Pinpoint the cell where the given text exists, returning its (X, Y) midpoint coordinate. 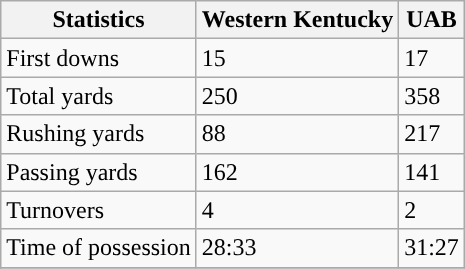
Statistics (99, 20)
250 (297, 96)
2 (432, 210)
Time of possession (99, 248)
88 (297, 134)
31:27 (432, 248)
15 (297, 58)
4 (297, 210)
358 (432, 96)
Total yards (99, 96)
Western Kentucky (297, 20)
Rushing yards (99, 134)
28:33 (297, 248)
UAB (432, 20)
17 (432, 58)
217 (432, 134)
Turnovers (99, 210)
First downs (99, 58)
Passing yards (99, 172)
141 (432, 172)
162 (297, 172)
